Pinpoint the cell where the given text exists, returning its (x, y) midpoint coordinate. 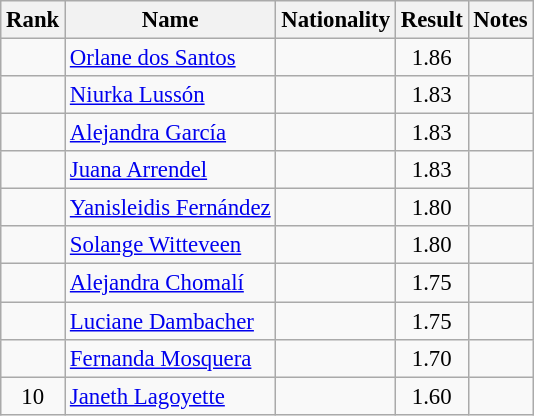
1.60 (432, 396)
Janeth Lagoyette (170, 396)
Yanisleidis Fernández (170, 208)
Solange Witteveen (170, 245)
Orlane dos Santos (170, 58)
10 (33, 396)
Juana Arrendel (170, 170)
Luciane Dambacher (170, 321)
Name (170, 20)
Rank (33, 20)
Result (432, 20)
1.86 (432, 58)
Alejandra Chomalí (170, 283)
Niurka Lussón (170, 95)
Notes (500, 20)
Nationality (336, 20)
Alejandra García (170, 133)
Fernanda Mosquera (170, 358)
1.70 (432, 358)
